Provide the [X, Y] coordinate of the cell's center where the given text is located.  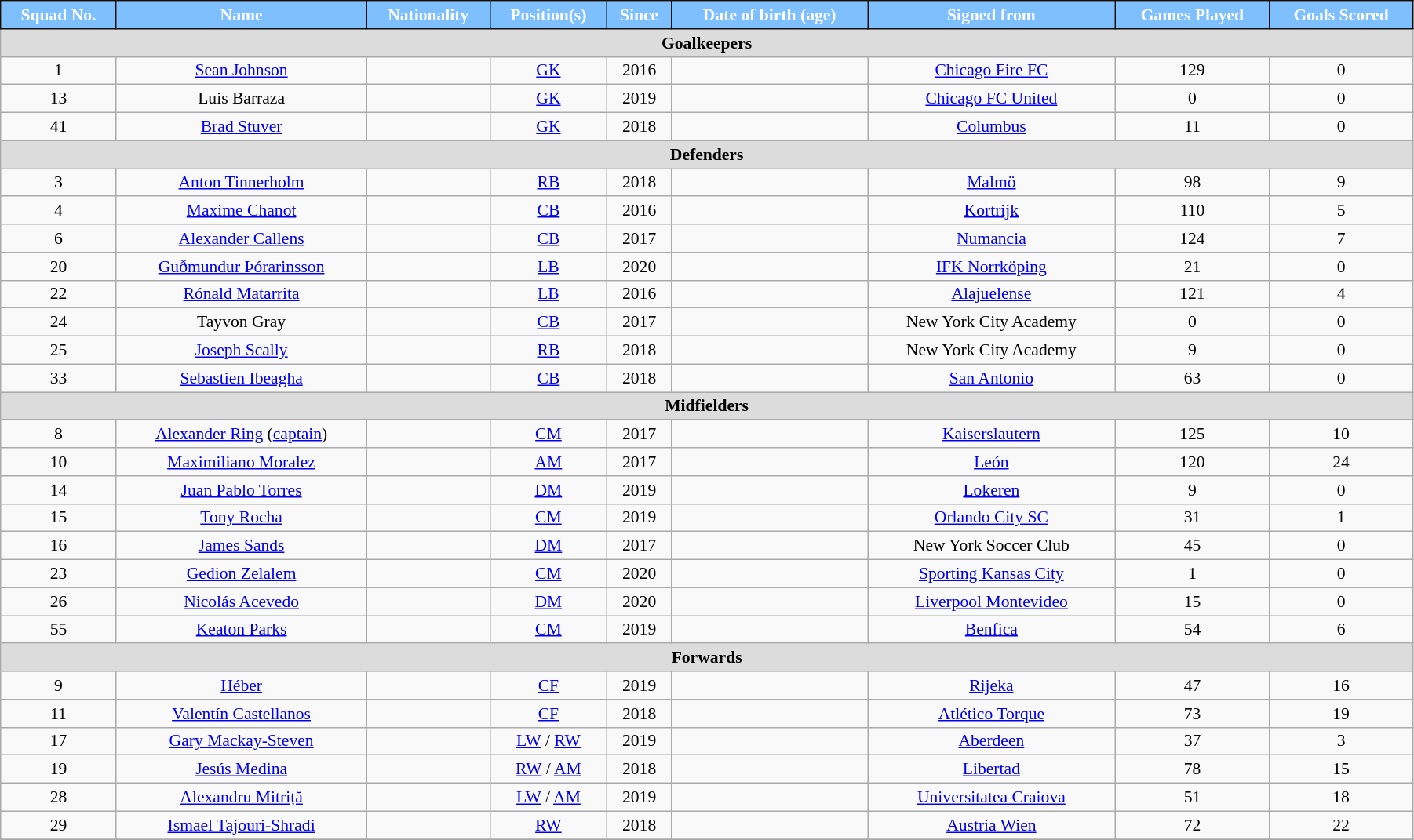
51 [1192, 798]
41 [58, 127]
23 [58, 574]
Juan Pablo Torres [242, 490]
14 [58, 490]
Chicago FC United [992, 99]
21 [1192, 267]
RW [548, 825]
28 [58, 798]
Orlando City SC [992, 518]
Aberdeen [992, 741]
Defenders [707, 155]
47 [1192, 685]
Numancia [992, 238]
Héber [242, 685]
Alexandru Mitriță [242, 798]
Squad No. [58, 15]
Atlético Torque [992, 714]
Joseph Scally [242, 351]
45 [1192, 546]
78 [1192, 769]
León [992, 462]
Maxime Chanot [242, 211]
73 [1192, 714]
129 [1192, 71]
Brad Stuver [242, 127]
Midfielders [707, 406]
Since [639, 15]
25 [58, 351]
33 [58, 378]
IFK Norrköping [992, 267]
RW / AM [548, 769]
Ismael Tajouri-Shradi [242, 825]
Nicolás Acevedo [242, 602]
Libertad [992, 769]
Rónald Matarrita [242, 294]
Keaton Parks [242, 630]
Malmö [992, 183]
29 [58, 825]
Alajuelense [992, 294]
Name [242, 15]
Kortrijk [992, 211]
20 [58, 267]
55 [58, 630]
17 [58, 741]
Tony Rocha [242, 518]
Position(s) [548, 15]
Sporting Kansas City [992, 574]
Sean Johnson [242, 71]
110 [1192, 211]
7 [1342, 238]
120 [1192, 462]
13 [58, 99]
124 [1192, 238]
72 [1192, 825]
Anton Tinnerholm [242, 183]
Goals Scored [1342, 15]
Forwards [707, 658]
18 [1342, 798]
San Antonio [992, 378]
8 [58, 435]
Gedion Zelalem [242, 574]
LW / RW [548, 741]
Tayvon Gray [242, 322]
125 [1192, 435]
LW / AM [548, 798]
Liverpool Montevideo [992, 602]
Universitatea Craiova [992, 798]
Kaiserslautern [992, 435]
98 [1192, 183]
54 [1192, 630]
Gary Mackay-Steven [242, 741]
Alexander Ring (captain) [242, 435]
AM [548, 462]
Lokeren [992, 490]
Benfica [992, 630]
Sebastien Ibeagha [242, 378]
Jesús Medina [242, 769]
Valentín Castellanos [242, 714]
Maximiliano Moralez [242, 462]
James Sands [242, 546]
Goalkeepers [707, 43]
5 [1342, 211]
Nationality [428, 15]
Games Played [1192, 15]
Columbus [992, 127]
Luis Barraza [242, 99]
Chicago Fire FC [992, 71]
Guðmundur Þórarinsson [242, 267]
Alexander Callens [242, 238]
Signed from [992, 15]
New York Soccer Club [992, 546]
26 [58, 602]
63 [1192, 378]
31 [1192, 518]
Austria Wien [992, 825]
121 [1192, 294]
Rijeka [992, 685]
37 [1192, 741]
Date of birth (age) [770, 15]
